Determine the (x, y) coordinate at the center of the cell enclosing the given text.  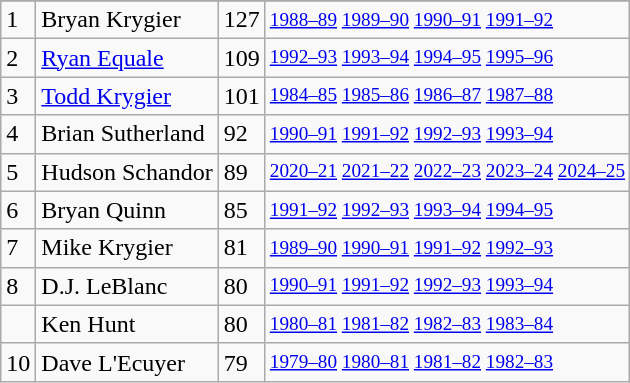
Dave L'Ecuyer (127, 362)
127 (242, 20)
1992–93 1993–94 1994–95 1995–96 (447, 58)
101 (242, 96)
1984–85 1985–86 1986–87 1987–88 (447, 96)
7 (18, 248)
2020–21 2021–22 2022–23 2023–24 2024–25 (447, 172)
1 (18, 20)
109 (242, 58)
4 (18, 134)
1979–80 1980–81 1981–82 1982–83 (447, 362)
Todd Krygier (127, 96)
6 (18, 210)
5 (18, 172)
Mike Krygier (127, 248)
Bryan Quinn (127, 210)
Bryan Krygier (127, 20)
Ken Hunt (127, 324)
85 (242, 210)
1980–81 1981–82 1982–83 1983–84 (447, 324)
3 (18, 96)
79 (242, 362)
1989–90 1990–91 1991–92 1992–93 (447, 248)
10 (18, 362)
2 (18, 58)
D.J. LeBlanc (127, 286)
1991–92 1992–93 1993–94 1994–95 (447, 210)
81 (242, 248)
89 (242, 172)
Ryan Equale (127, 58)
Hudson Schandor (127, 172)
1988–89 1989–90 1990–91 1991–92 (447, 20)
92 (242, 134)
8 (18, 286)
Brian Sutherland (127, 134)
